Capture the cell that displays the provided text and extract its (x, y) central coordinate. 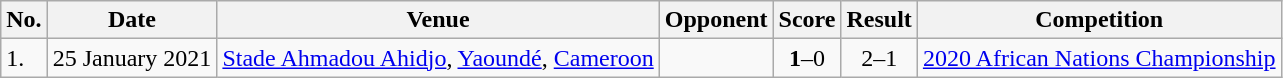
Venue (438, 20)
Competition (1099, 20)
Stade Ahmadou Ahidjo, Yaoundé, Cameroon (438, 58)
Result (879, 20)
1–0 (807, 58)
25 January 2021 (132, 58)
No. (24, 20)
Date (132, 20)
2020 African Nations Championship (1099, 58)
Score (807, 20)
2–1 (879, 58)
Opponent (716, 20)
1. (24, 58)
